Return the [X, Y] coordinate for the center point of the cell that contains the specified text.  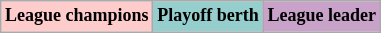
Playoff berth [208, 16]
League champions [77, 16]
League leader [322, 16]
